Determine the (X, Y) coordinate at the center of the cell enclosing the given text.  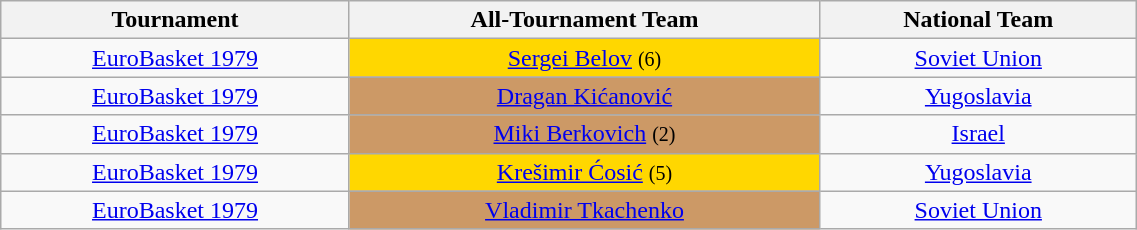
Krešimir Ćosić (5) (584, 172)
Israel (978, 134)
All-Tournament Team (584, 20)
National Team (978, 20)
Sergei Belov (6) (584, 58)
Dragan Kićanović (584, 96)
Vladimir Tkachenko (584, 210)
Miki Berkovich (2) (584, 134)
Tournament (176, 20)
